Capture the cell that displays the provided text and extract its (X, Y) central coordinate. 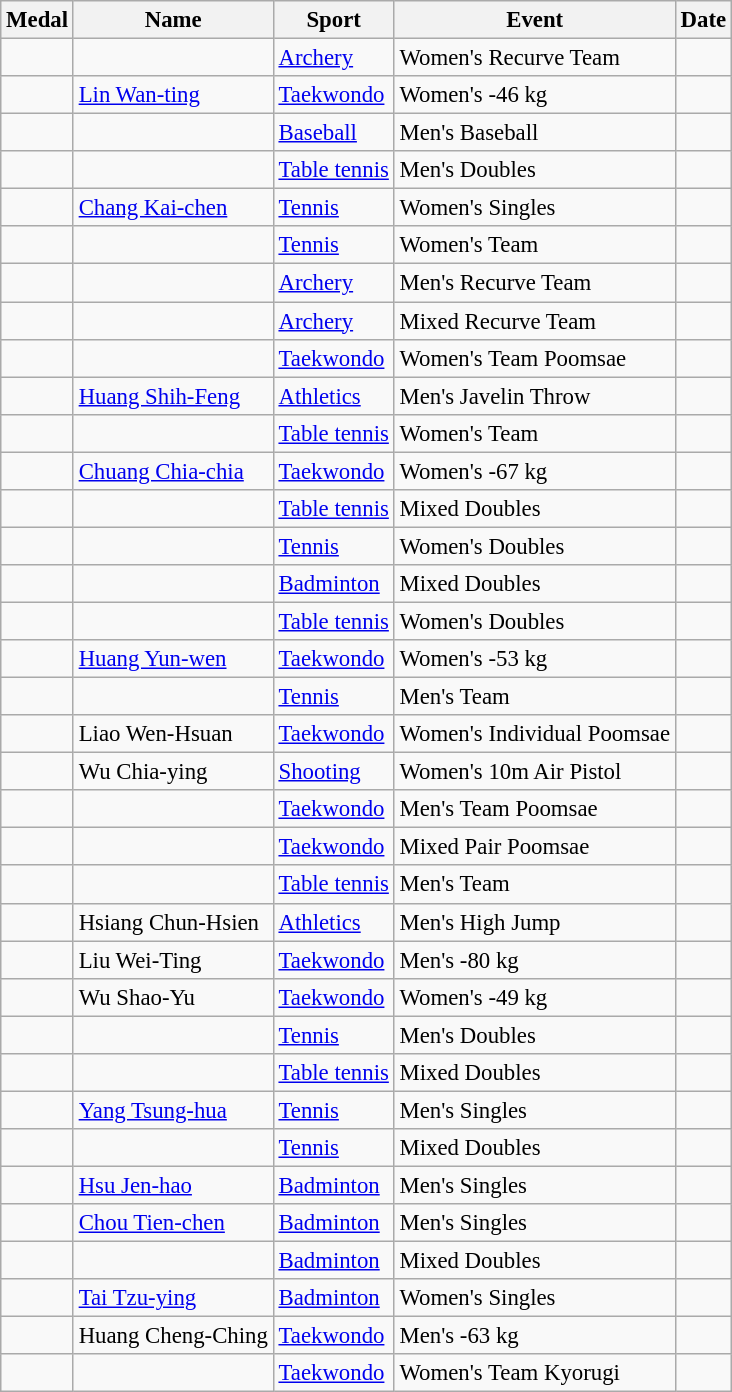
Men's Javelin Throw (534, 396)
Women's Team Kyorugi (534, 1373)
Hsu Jen-hao (173, 1185)
Mixed Recurve Team (534, 321)
Huang Cheng-Ching (173, 1336)
Men's Baseball (534, 133)
Liao Wen-Hsuan (173, 734)
Date (703, 20)
Shooting (334, 772)
Chang Kai-chen (173, 208)
Women's -46 kg (534, 95)
Mixed Pair Poomsae (534, 847)
Wu Chia-ying (173, 772)
Men's -80 kg (534, 960)
Women's Recurve Team (534, 58)
Wu Shao-Yu (173, 997)
Tai Tzu-ying (173, 1298)
Women's Team Poomsae (534, 358)
Medal (38, 20)
Liu Wei-Ting (173, 960)
Lin Wan-ting (173, 95)
Women's 10m Air Pistol (534, 772)
Men's Recurve Team (534, 283)
Women's -49 kg (534, 997)
Huang Shih-Feng (173, 396)
Women's -53 kg (534, 659)
Yang Tsung-hua (173, 1110)
Huang Yun-wen (173, 659)
Chuang Chia-chia (173, 471)
Women's Individual Poomsae (534, 734)
Event (534, 20)
Hsiang Chun-Hsien (173, 922)
Baseball (334, 133)
Women's -67 kg (534, 471)
Name (173, 20)
Men's High Jump (534, 922)
Chou Tien-chen (173, 1223)
Men's Team Poomsae (534, 809)
Men's -63 kg (534, 1336)
Sport (334, 20)
